Scan for the cell matching the given text and deliver its [X, Y] coordinate at center. 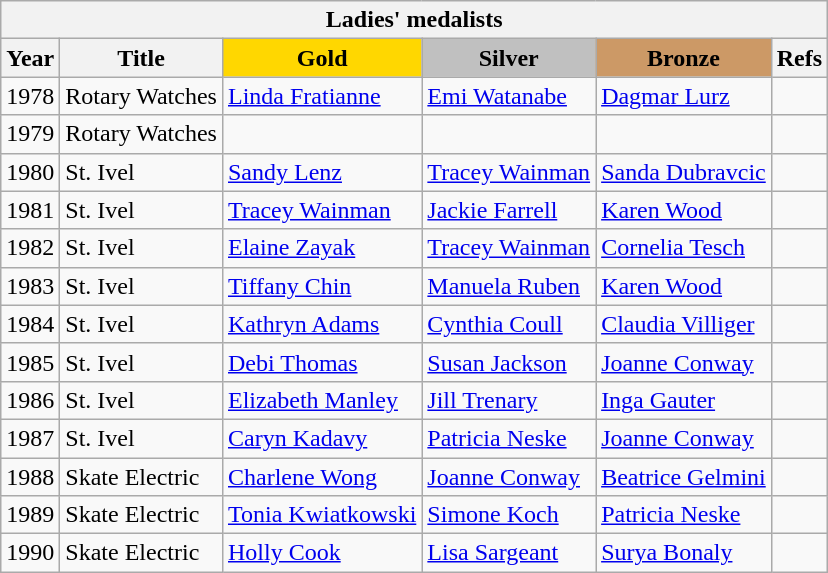
Susan Jackson [509, 362]
Debi Thomas [322, 362]
1979 [30, 134]
Silver [509, 58]
1990 [30, 553]
Surya Bonaly [684, 553]
Manuela Ruben [509, 286]
Tiffany Chin [322, 286]
Emi Watanabe [509, 96]
Inga Gauter [684, 400]
1980 [30, 172]
Lisa Sargeant [509, 553]
Jill Trenary [509, 400]
Caryn Kadavy [322, 438]
Elizabeth Manley [322, 400]
Holly Cook [322, 553]
1983 [30, 286]
Bronze [684, 58]
Jackie Farrell [509, 210]
Elaine Zayak [322, 248]
Kathryn Adams [322, 324]
Claudia Villiger [684, 324]
Tonia Kwiatkowski [322, 515]
1981 [30, 210]
1978 [30, 96]
Sandy Lenz [322, 172]
1985 [30, 362]
Year [30, 58]
Cornelia Tesch [684, 248]
Title [142, 58]
1989 [30, 515]
1986 [30, 400]
1987 [30, 438]
Gold [322, 58]
Ladies' medalists [414, 20]
Beatrice Gelmini [684, 477]
Charlene Wong [322, 477]
Linda Fratianne [322, 96]
Simone Koch [509, 515]
Cynthia Coull [509, 324]
Sanda Dubravcic [684, 172]
1984 [30, 324]
Dagmar Lurz [684, 96]
1988 [30, 477]
Refs [799, 58]
1982 [30, 248]
